Capture the cell that displays the provided text and extract its [X, Y] central coordinate. 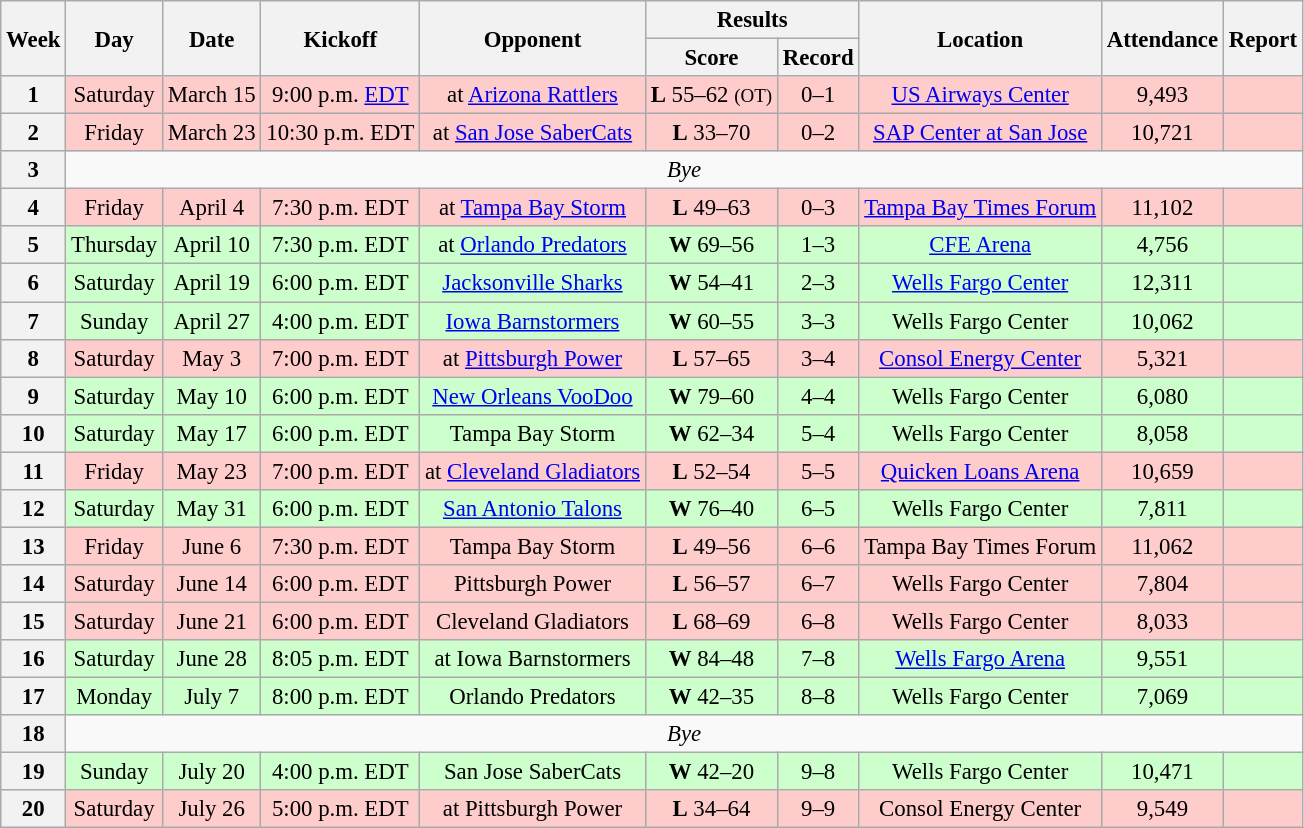
7,811 [1162, 509]
Thursday [114, 245]
7–8 [818, 659]
at Iowa Barnstormers [533, 659]
1 [34, 95]
Day [114, 38]
3–3 [818, 321]
14 [34, 584]
9,549 [1162, 809]
8,033 [1162, 621]
10 [34, 433]
7,804 [1162, 584]
Opponent [533, 38]
Iowa Barnstormers [533, 321]
May 31 [212, 509]
2 [34, 133]
19 [34, 772]
Jacksonville Sharks [533, 283]
Week [34, 38]
W 42–20 [711, 772]
12,311 [1162, 283]
W 54–41 [711, 283]
US Airways Center [980, 95]
L 55–62 (OT) [711, 95]
March 23 [212, 133]
6–5 [818, 509]
0–2 [818, 133]
13 [34, 546]
6 [34, 283]
L 56–57 [711, 584]
L 49–63 [711, 208]
L 34–64 [711, 809]
July 20 [212, 772]
3 [34, 170]
8:05 p.m. EDT [340, 659]
at Cleveland Gladiators [533, 471]
9–9 [818, 809]
CFE Arena [980, 245]
6–7 [818, 584]
Results [752, 20]
New Orleans VooDoo [533, 396]
18 [34, 734]
Wells Fargo Arena [980, 659]
10,062 [1162, 321]
Orlando Predators [533, 697]
Location [980, 38]
July 26 [212, 809]
11,062 [1162, 546]
Kickoff [340, 38]
SAP Center at San Jose [980, 133]
16 [34, 659]
9,551 [1162, 659]
at Tampa Bay Storm [533, 208]
March 15 [212, 95]
10,471 [1162, 772]
April 27 [212, 321]
17 [34, 697]
0–1 [818, 95]
2–3 [818, 283]
11 [34, 471]
at San Jose SaberCats [533, 133]
May 23 [212, 471]
9,493 [1162, 95]
W 69–56 [711, 245]
June 28 [212, 659]
4,756 [1162, 245]
0–3 [818, 208]
San Jose SaberCats [533, 772]
15 [34, 621]
20 [34, 809]
L 49–56 [711, 546]
12 [34, 509]
L 52–54 [711, 471]
May 17 [212, 433]
W 60–55 [711, 321]
Record [818, 58]
9:00 p.m. EDT [340, 95]
7,069 [1162, 697]
4–4 [818, 396]
Report [1262, 38]
W 62–34 [711, 433]
5:00 p.m. EDT [340, 809]
Pittsburgh Power [533, 584]
5–5 [818, 471]
W 42–35 [711, 697]
May 10 [212, 396]
3–4 [818, 358]
7 [34, 321]
4 [34, 208]
Score [711, 58]
W 76–40 [711, 509]
Date [212, 38]
June 6 [212, 546]
6,080 [1162, 396]
5–4 [818, 433]
Cleveland Gladiators [533, 621]
10:30 p.m. EDT [340, 133]
July 7 [212, 697]
June 21 [212, 621]
L 57–65 [711, 358]
8:00 p.m. EDT [340, 697]
April 10 [212, 245]
9 [34, 396]
1–3 [818, 245]
8 [34, 358]
10,721 [1162, 133]
San Antonio Talons [533, 509]
Quicken Loans Arena [980, 471]
6–6 [818, 546]
Attendance [1162, 38]
at Arizona Rattlers [533, 95]
L 68–69 [711, 621]
April 19 [212, 283]
May 3 [212, 358]
10,659 [1162, 471]
W 79–60 [711, 396]
8–8 [818, 697]
at Orlando Predators [533, 245]
April 4 [212, 208]
W 84–48 [711, 659]
5,321 [1162, 358]
6–8 [818, 621]
9–8 [818, 772]
L 33–70 [711, 133]
June 14 [212, 584]
Monday [114, 697]
5 [34, 245]
11,102 [1162, 208]
8,058 [1162, 433]
